Return [x, y] of the center of cell containing provided text 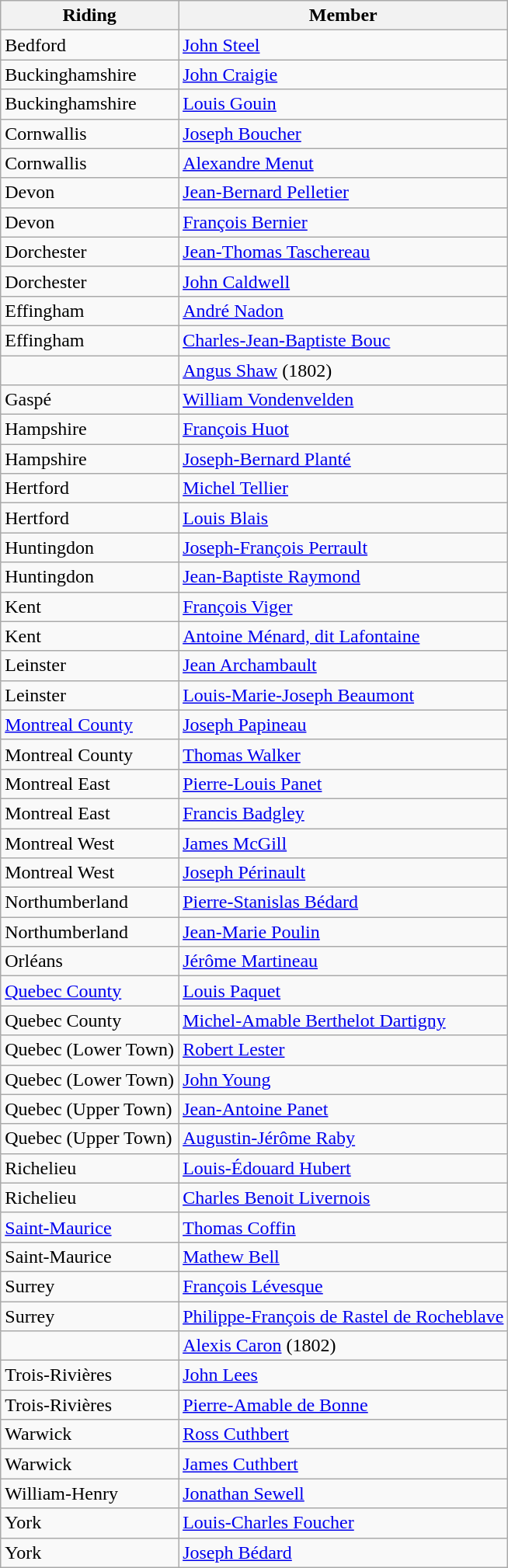
Pierre-Amable de Bonne [343, 1405]
John Craigie [343, 75]
Robert Lester [343, 1050]
Charles-Jean-Baptiste Bouc [343, 340]
Jean Archambault [343, 666]
Jean-Marie Poulin [343, 932]
William-Henry [90, 1493]
Pierre-Stanislas Bédard [343, 902]
John Lees [343, 1375]
Joseph-Bernard Planté [343, 459]
John Caldwell [343, 281]
Joseph Boucher [343, 134]
Louis Gouin [343, 104]
Jean-Thomas Taschereau [343, 252]
Jean-Bernard Pelletier [343, 193]
Joseph Papineau [343, 725]
Alexis Caron (1802) [343, 1346]
Riding [90, 16]
James McGill [343, 843]
Joseph-François Perrault [343, 548]
Louis Paquet [343, 991]
Ross Cuthbert [343, 1434]
Bedford [90, 45]
Joseph Périnault [343, 873]
Louis-Marie-Joseph Beaumont [343, 695]
Antoine Ménard, dit Lafontaine [343, 636]
Charles Benoit Livernois [343, 1198]
Jean-Antoine Panet [343, 1109]
Louis-Édouard Hubert [343, 1168]
Thomas Coffin [343, 1227]
Gaspé [90, 400]
Jean-Baptiste Raymond [343, 577]
Mathew Bell [343, 1257]
James Cuthbert [343, 1464]
Michel Tellier [343, 488]
Alexandre Menut [343, 163]
Michel-Amable Berthelot Dartigny [343, 1020]
Louis Blais [343, 518]
Pierre-Louis Panet [343, 784]
Angus Shaw (1802) [343, 370]
Philippe-François de Rastel de Rocheblave [343, 1316]
Louis-Charles Foucher [343, 1523]
Thomas Walker [343, 754]
Francis Badgley [343, 813]
François Huot [343, 429]
François Bernier [343, 222]
Jonathan Sewell [343, 1493]
François Lévesque [343, 1286]
André Nadon [343, 311]
John Young [343, 1080]
Joseph Bédard [343, 1552]
Augustin-Jérôme Raby [343, 1139]
François Viger [343, 607]
Member [343, 16]
Jérôme Martineau [343, 961]
William Vondenvelden [343, 400]
John Steel [343, 45]
Orléans [90, 961]
